Pinpoint the cell where the given text exists, returning its [x, y] midpoint coordinate. 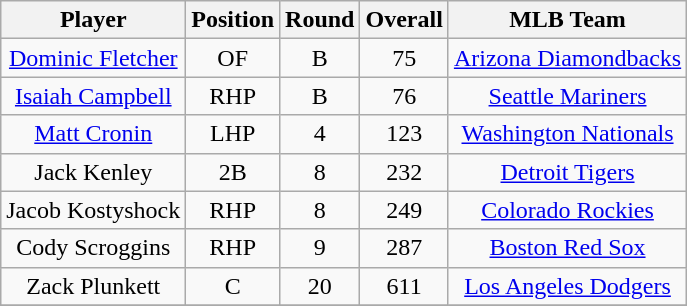
Dominic Fletcher [94, 58]
Zack Plunkett [94, 286]
Overall [404, 20]
249 [404, 210]
C [233, 286]
Matt Cronin [94, 134]
Boston Red Sox [567, 248]
Cody Scroggins [94, 248]
9 [320, 248]
4 [320, 134]
76 [404, 96]
Round [320, 20]
611 [404, 286]
Seattle Mariners [567, 96]
123 [404, 134]
Colorado Rockies [567, 210]
OF [233, 58]
Los Angeles Dodgers [567, 286]
2B [233, 172]
Washington Nationals [567, 134]
232 [404, 172]
20 [320, 286]
LHP [233, 134]
Arizona Diamondbacks [567, 58]
MLB Team [567, 20]
Detroit Tigers [567, 172]
75 [404, 58]
Jack Kenley [94, 172]
Isaiah Campbell [94, 96]
Player [94, 20]
287 [404, 248]
Position [233, 20]
Jacob Kostyshock [94, 210]
